Capture the cell that displays the provided text and extract its [x, y] central coordinate. 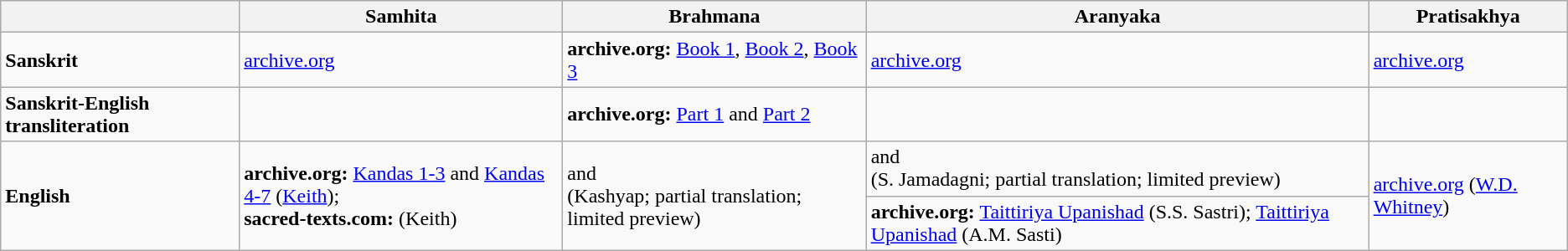
Aranyaka [1117, 17]
Brahmana [714, 17]
archive.org: Taittiriya Upanishad (S.S. Sastri); Taittiriya Upanishad (A.M. Sasti) [1117, 223]
archive.org: Book 1, Book 2, Book 3 [714, 60]
and (S. Jamadagni; partial translation; limited preview) [1117, 169]
archive.org: Kandas 1-3 and Kandas 4-7 (Keith);sacred-texts.com: (Keith) [401, 196]
Sanskrit-English transliteration [121, 114]
and (Kashyap; partial translation; limited preview) [714, 196]
English [121, 196]
archive.org (W.D. Whitney) [1467, 196]
Sanskrit [121, 60]
archive.org: Part 1 and Part 2 [714, 114]
Samhita [401, 17]
Pratisakhya [1467, 17]
